Locate the cell with the specified text and output its (X, Y) center coordinate. 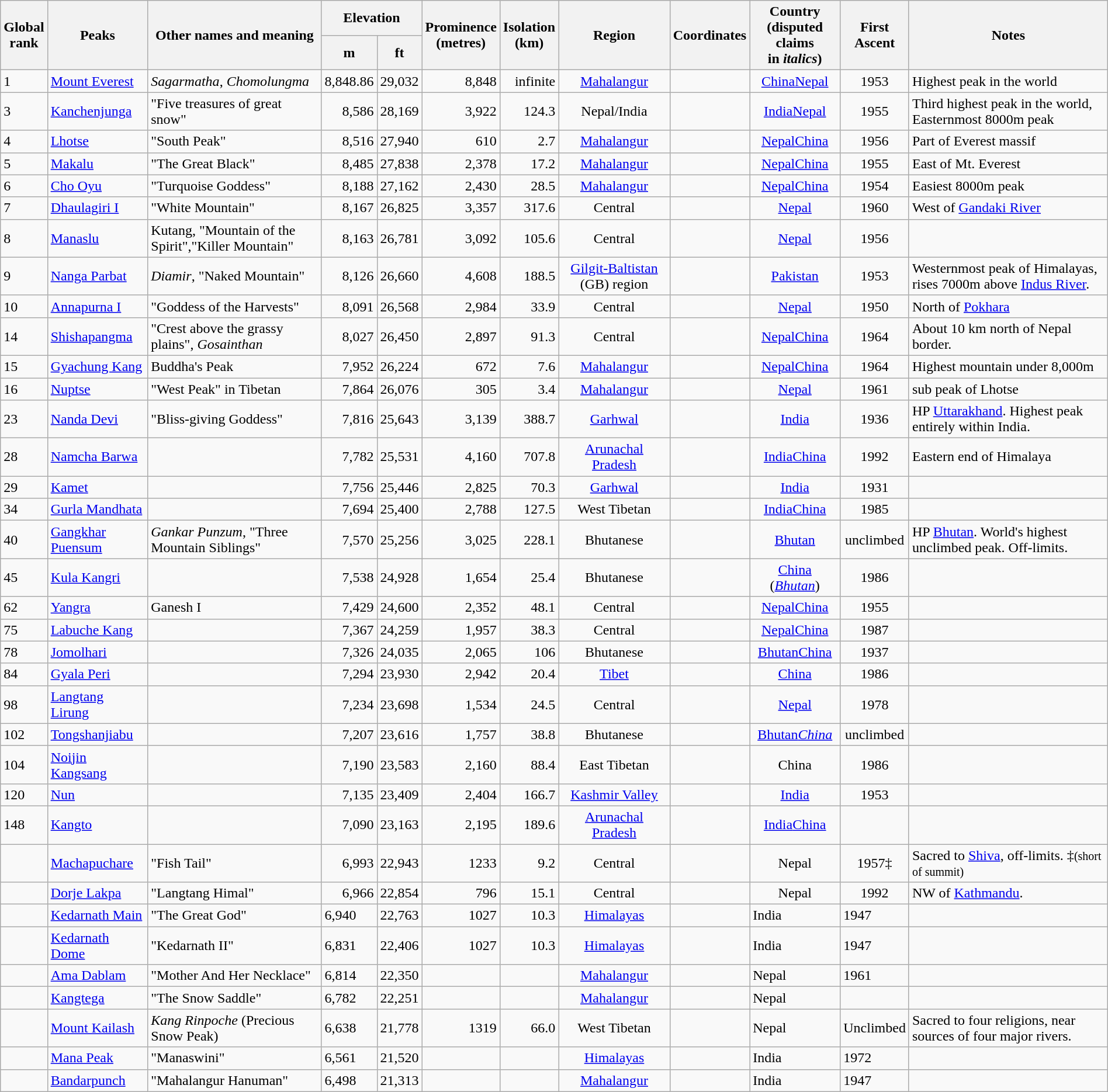
2,352 (460, 608)
70.3 (529, 487)
4,160 (460, 457)
Sacred to Shiva, off-limits. ‡(short of summit) (1008, 862)
23,409 (400, 795)
91.3 (529, 337)
106 (529, 652)
1937 (875, 652)
6,814 (349, 976)
7,234 (349, 705)
228.1 (529, 540)
22,943 (400, 862)
"Crest above the grassy plains", Gosainthan (235, 337)
672 (460, 366)
"Manaswini" (235, 1058)
3,025 (460, 540)
26,825 (400, 208)
127.5 (529, 509)
1978 (875, 705)
Makalu (98, 164)
Sacred to four religions, near sources of four major rivers. (1008, 1028)
23,698 (400, 705)
Kangtega (98, 998)
About 10 km north of Nepal border. (1008, 337)
9 (24, 276)
7.6 (529, 366)
28,169 (400, 111)
27,162 (400, 186)
Eastern end of Himalaya (1008, 457)
8,516 (349, 141)
"Turquoise Goddess" (235, 186)
9.2 (529, 862)
24,600 (400, 608)
"Mother And Her Necklace" (235, 976)
28.5 (529, 186)
7,538 (349, 577)
Tongshanjiabu (98, 734)
25,256 (400, 540)
Ganesh I (235, 608)
3.4 (529, 389)
infinite (529, 81)
North of Pokhara (1008, 306)
23 (24, 420)
Ama Dablam (98, 976)
23,583 (400, 764)
Highest peak in the world (1008, 81)
"Langtang Himal" (235, 893)
2.7 (529, 141)
7,756 (349, 487)
2,195 (460, 825)
2,825 (460, 487)
29 (24, 487)
66.0 (529, 1028)
14 (24, 337)
22,763 (400, 916)
"The Great God" (235, 916)
25,643 (400, 420)
Nun (98, 795)
Manaslu (98, 238)
1957‡ (875, 862)
7,367 (349, 630)
1987 (875, 630)
7,090 (349, 825)
7,294 (349, 674)
148 (24, 825)
Elevation (372, 18)
sub peak of Lhotse (1008, 389)
7,207 (349, 734)
Notes (1008, 35)
26,076 (400, 389)
1 (24, 81)
8,126 (349, 276)
26,781 (400, 238)
8,485 (349, 164)
7,190 (349, 764)
Lhotse (98, 141)
27,940 (400, 141)
189.6 (529, 825)
Machapuchare (98, 862)
Kangto (98, 825)
25,446 (400, 487)
China (Bhutan) (795, 577)
Mount Kailash (98, 1028)
1972 (875, 1058)
Kedarnath Main (98, 916)
23,163 (400, 825)
62 (24, 608)
2,897 (460, 337)
Country(disputed claimsin italics) (795, 35)
38.3 (529, 630)
1233 (460, 862)
2,378 (460, 164)
Kang Rinpoche (Precious Snow Peak) (235, 1028)
"Mahalangur Hanuman" (235, 1080)
HP Bhutan. World's highest unclimbed peak. Off-limits. (1008, 540)
Prominence(metres) (460, 35)
Kula Kangri (98, 577)
Tibet (614, 674)
2,942 (460, 674)
38.8 (529, 734)
West of Gandaki River (1008, 208)
1,654 (460, 577)
22,251 (400, 998)
33.9 (529, 306)
Mount Everest (98, 81)
7,694 (349, 509)
"Kedarnath II" (235, 945)
1954 (875, 186)
1985 (875, 509)
6,993 (349, 862)
305 (460, 389)
2,788 (460, 509)
Yangra (98, 608)
"White Mountain" (235, 208)
HP Uttarakhand. Highest peak entirely within India. (1008, 420)
1319 (460, 1028)
6,940 (349, 916)
27,838 (400, 164)
FirstAscent (875, 35)
23,616 (400, 734)
34 (24, 509)
8,586 (349, 111)
Gyala Peri (98, 674)
707.8 (529, 457)
6,831 (349, 945)
6 (24, 186)
2,430 (460, 186)
26,224 (400, 366)
Cho Oyu (98, 186)
120 (24, 795)
2,065 (460, 652)
Nuptse (98, 389)
8 (24, 238)
7,816 (349, 420)
78 (24, 652)
"Goddess of the Harvests" (235, 306)
796 (460, 893)
7 (24, 208)
75 (24, 630)
"Fish Tail" (235, 862)
7,570 (349, 540)
23,930 (400, 674)
5 (24, 164)
6,966 (349, 893)
22,406 (400, 945)
6,782 (349, 998)
Highest mountain under 8,000m (1008, 366)
Jomolhari (98, 652)
Kutang, "Mountain of the Spirit","Killer Mountain" (235, 238)
7,952 (349, 366)
Langtang Lirung (98, 705)
22,854 (400, 893)
21,313 (400, 1080)
15.1 (529, 893)
Isolation(km) (529, 35)
Globalrank (24, 35)
ft (400, 53)
25.4 (529, 577)
21,520 (400, 1058)
Gankar Punzum, "Three Mountain Siblings" (235, 540)
Gangkhar Puensum (98, 540)
ChinaNepal (795, 81)
22,350 (400, 976)
3 (24, 111)
1936 (875, 420)
40 (24, 540)
25,400 (400, 509)
6,638 (349, 1028)
26,450 (400, 337)
IndiaNepal (795, 111)
East Tibetan (614, 764)
1950 (875, 306)
4 (24, 141)
Kashmir Valley (614, 795)
7,135 (349, 795)
610 (460, 141)
24,928 (400, 577)
21,778 (400, 1028)
2,160 (460, 764)
8,848.86 (349, 81)
Kanchenjunga (98, 111)
2,404 (460, 795)
Nepal/India (614, 111)
25,531 (400, 457)
8,163 (349, 238)
Other names and meaning (235, 35)
1,757 (460, 734)
Coordinates (709, 35)
1,957 (460, 630)
88.4 (529, 764)
4,608 (460, 276)
Gilgit-Baltistan (GB) region (614, 276)
29,032 (400, 81)
Buddha's Peak (235, 366)
Dhaulagiri I (98, 208)
Gyachung Kang (98, 366)
"Five treasures of great snow" (235, 111)
Part of Everest massif (1008, 141)
Nanda Devi (98, 420)
105.6 (529, 238)
NW of Kathmandu. (1008, 893)
Third highest peak in the world, Easternmost 8000m peak (1008, 111)
26,660 (400, 276)
8,027 (349, 337)
Nanga Parbat (98, 276)
Westernmost peak of Himalayas, rises 7000m above Indus River. (1008, 276)
Kamet (98, 487)
Sagarmatha, Chomolungma (235, 81)
8,167 (349, 208)
6,498 (349, 1080)
Shishapangma (98, 337)
Gurla Mandhata (98, 509)
6,561 (349, 1058)
m (349, 53)
84 (24, 674)
104 (24, 764)
3,357 (460, 208)
3,139 (460, 420)
Pakistan (795, 276)
Bandarpunch (98, 1080)
"West Peak" in Tibetan (235, 389)
10 (24, 306)
1931 (875, 487)
Diamir, "Naked Mountain" (235, 276)
1,534 (460, 705)
8,848 (460, 81)
"South Peak" (235, 141)
East of Mt. Everest (1008, 164)
24,035 (400, 652)
Annapurna I (98, 306)
15 (24, 366)
20.4 (529, 674)
Dorje Lakpa (98, 893)
Peaks (98, 35)
28 (24, 457)
24.5 (529, 705)
124.3 (529, 111)
Easiest 8000m peak (1008, 186)
"The Great Black" (235, 164)
8,091 (349, 306)
3,092 (460, 238)
Namcha Barwa (98, 457)
1960 (875, 208)
17.2 (529, 164)
7,782 (349, 457)
24,259 (400, 630)
Unclimbed (875, 1028)
7,429 (349, 608)
45 (24, 577)
Labuche Kang (98, 630)
48.1 (529, 608)
Mana Peak (98, 1058)
3,922 (460, 111)
8,188 (349, 186)
"Bliss-giving Goddess" (235, 420)
Region (614, 35)
7,326 (349, 652)
2,984 (460, 306)
16 (24, 389)
"The Snow Saddle" (235, 998)
26,568 (400, 306)
102 (24, 734)
317.6 (529, 208)
Noijin Kangsang (98, 764)
388.7 (529, 420)
166.7 (529, 795)
Bhutan (795, 540)
7,864 (349, 389)
98 (24, 705)
188.5 (529, 276)
Kedarnath Dome (98, 945)
